Return (X, Y) of the center of cell containing provided text 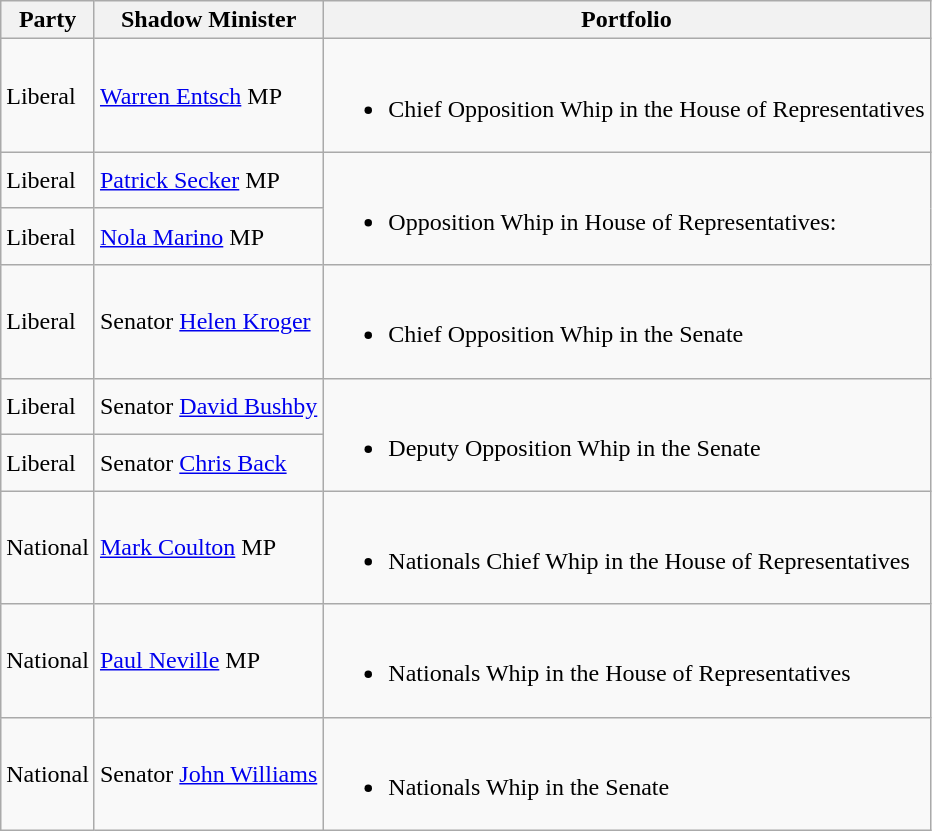
Senator Helen Kroger (208, 322)
Nationals Chief Whip in the House of Representatives (626, 548)
Party (48, 20)
Mark Coulton MP (208, 548)
Opposition Whip in House of Representatives: (626, 208)
Portfolio (626, 20)
Deputy Opposition Whip in the Senate (626, 434)
Nola Marino MP (208, 236)
Chief Opposition Whip in the Senate (626, 322)
Paul Neville MP (208, 660)
Senator Chris Back (208, 464)
Patrick Secker MP (208, 180)
Warren Entsch MP (208, 96)
Nationals Whip in the Senate (626, 774)
Chief Opposition Whip in the House of Representatives (626, 96)
Shadow Minister (208, 20)
Senator David Bushby (208, 406)
Senator John Williams (208, 774)
Nationals Whip in the House of Representatives (626, 660)
